Find where the given text appears and provide that cell's center as [X, Y] coordinate. 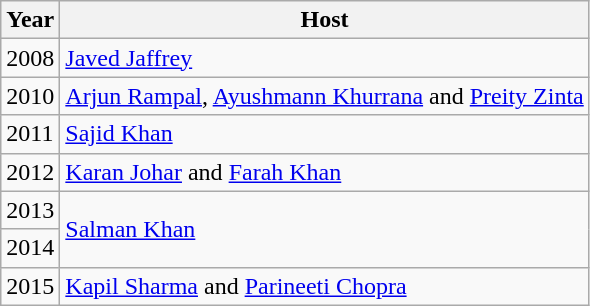
Sajid Khan [324, 134]
2013 [30, 210]
Javed Jaffrey [324, 58]
Host [324, 20]
2011 [30, 134]
Karan Johar and Farah Khan [324, 172]
2015 [30, 286]
2010 [30, 96]
Arjun Rampal, Ayushmann Khurrana and Preity Zinta [324, 96]
2008 [30, 58]
Year [30, 20]
Salman Khan [324, 229]
2014 [30, 248]
2012 [30, 172]
Kapil Sharma and Parineeti Chopra [324, 286]
